Return [x, y] of the center of cell containing provided text 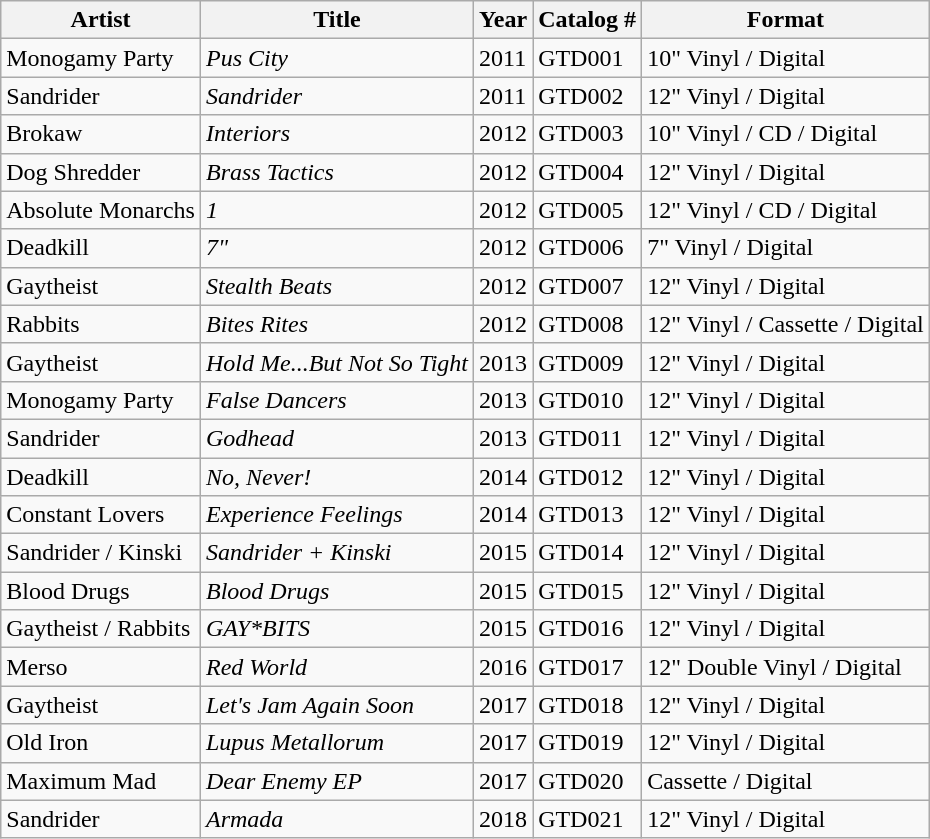
Format [786, 20]
GTD014 [588, 553]
Pus City [336, 58]
Dear Enemy EP [336, 781]
12" Vinyl / CD / Digital [786, 210]
12" Vinyl / Cassette / Digital [786, 324]
Merso [101, 667]
Year [504, 20]
7" Vinyl / Digital [786, 248]
GTD003 [588, 134]
Stealth Beats [336, 286]
Armada [336, 819]
GTD006 [588, 248]
GTD018 [588, 705]
GTD010 [588, 400]
12" Double Vinyl / Digital [786, 667]
1 [336, 210]
Old Iron [101, 743]
False Dancers [336, 400]
GTD020 [588, 781]
GTD013 [588, 515]
Brass Tactics [336, 172]
Rabbits [101, 324]
10" Vinyl / Digital [786, 58]
Dog Shredder [101, 172]
Sandrider + Kinski [336, 553]
Lupus Metallorum [336, 743]
10" Vinyl / CD / Digital [786, 134]
GTD007 [588, 286]
GTD017 [588, 667]
Brokaw [101, 134]
Sandrider / Kinski [101, 553]
GTD001 [588, 58]
Artist [101, 20]
Let's Jam Again Soon [336, 705]
Constant Lovers [101, 515]
GTD004 [588, 172]
Experience Feelings [336, 515]
GTD002 [588, 96]
GTD021 [588, 819]
7" [336, 248]
Maximum Mad [101, 781]
GAY*BITS [336, 629]
Godhead [336, 438]
GTD019 [588, 743]
Interiors [336, 134]
GTD008 [588, 324]
Hold Me...But Not So Tight [336, 362]
GTD015 [588, 591]
Gaytheist / Rabbits [101, 629]
GTD005 [588, 210]
2018 [504, 819]
Cassette / Digital [786, 781]
Catalog # [588, 20]
Bites Rites [336, 324]
GTD011 [588, 438]
Red World [336, 667]
Title [336, 20]
GTD016 [588, 629]
Absolute Monarchs [101, 210]
2016 [504, 667]
No, Never! [336, 477]
GTD009 [588, 362]
GTD012 [588, 477]
